Determine the (X, Y) coordinate at the center of the cell enclosing the given text.  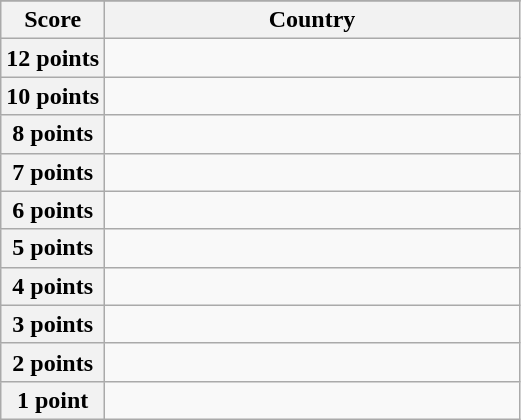
5 points (53, 248)
10 points (53, 96)
12 points (53, 58)
8 points (53, 134)
7 points (53, 172)
Score (53, 20)
1 point (53, 400)
Country (312, 20)
3 points (53, 324)
2 points (53, 362)
4 points (53, 286)
6 points (53, 210)
